Determine the (x, y) coordinate at the center of the cell enclosing the given text.  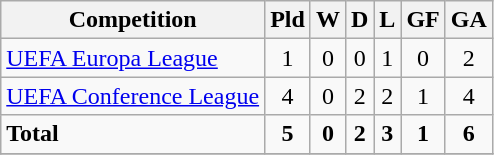
Competition (133, 20)
GA (468, 20)
W (328, 20)
UEFA Conference League (133, 96)
UEFA Europa League (133, 58)
GF (423, 20)
6 (468, 134)
Total (133, 134)
5 (288, 134)
3 (388, 134)
L (388, 20)
D (359, 20)
Pld (288, 20)
